Pinpoint the cell where the given text exists, returning its (X, Y) midpoint coordinate. 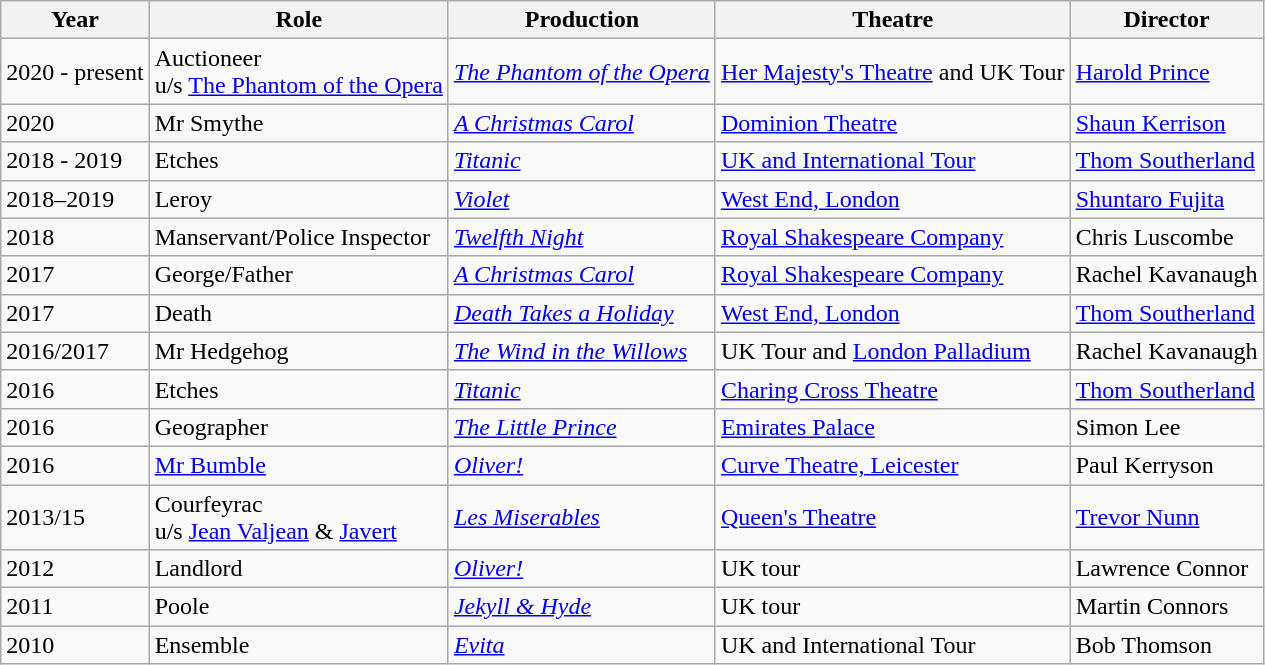
Twelfth Night (582, 237)
2012 (75, 569)
Shuntaro Fujita (1166, 199)
Theatre (892, 20)
Courfeyracu/s Jean Valjean & Javert (298, 516)
2018 (75, 237)
Queen's Theatre (892, 516)
The Wind in the Willows (582, 351)
Her Majesty's Theatre and UK Tour (892, 72)
Shaun Kerrison (1166, 123)
Mr Smythe (298, 123)
Harold Prince (1166, 72)
Trevor Nunn (1166, 516)
Auctioneer u/s The Phantom of the Opera (298, 72)
George/Father (298, 275)
Les Miserables (582, 516)
Director (1166, 20)
Lawrence Connor (1166, 569)
Ensemble (298, 645)
UK Tour and London Palladium (892, 351)
Curve Theatre, Leicester (892, 465)
Manservant/Police Inspector (298, 237)
Charing Cross Theatre (892, 389)
Simon Lee (1166, 427)
Mr Bumble (298, 465)
Martin Connors (1166, 607)
Year (75, 20)
2018–2019 (75, 199)
Death (298, 313)
2013/15 (75, 516)
Dominion Theatre (892, 123)
Production (582, 20)
Jekyll & Hyde (582, 607)
Geographer (298, 427)
Violet (582, 199)
2016/2017 (75, 351)
Leroy (298, 199)
Evita (582, 645)
Mr Hedgehog (298, 351)
2011 (75, 607)
Paul Kerryson (1166, 465)
Poole (298, 607)
Bob Thomson (1166, 645)
Chris Luscombe (1166, 237)
2020 - present (75, 72)
The Little Prince (582, 427)
Role (298, 20)
Emirates Palace (892, 427)
2020 (75, 123)
2010 (75, 645)
2018 - 2019 (75, 161)
Landlord (298, 569)
The Phantom of the Opera (582, 72)
Death Takes a Holiday (582, 313)
